Return the (x, y) coordinate for the center point of the cell that contains the specified text.  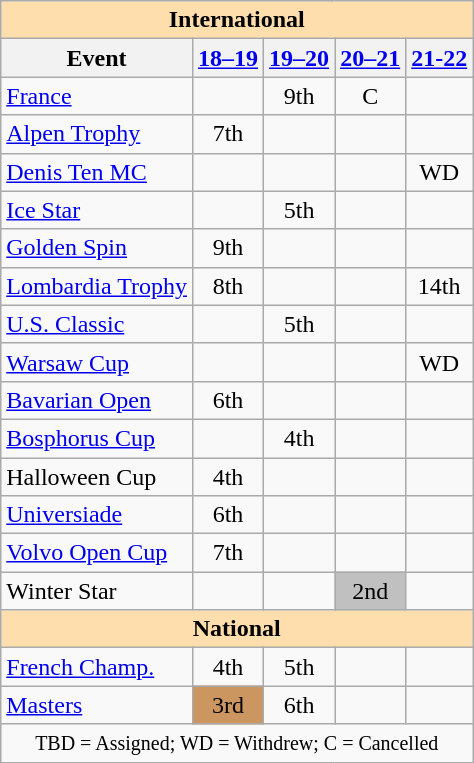
18–19 (228, 58)
Denis Ten MC (97, 172)
Halloween Cup (97, 477)
Masters (97, 705)
International (237, 20)
French Champ. (97, 667)
3rd (228, 705)
Bosphorus Cup (97, 438)
France (97, 96)
Golden Spin (97, 248)
20–21 (370, 58)
Volvo Open Cup (97, 553)
2nd (370, 591)
Winter Star (97, 591)
19–20 (300, 58)
8th (228, 286)
TBD = Assigned; WD = Withdrew; C = Cancelled (237, 743)
Ice Star (97, 210)
Alpen Trophy (97, 134)
C (370, 96)
Lombardia Trophy (97, 286)
Warsaw Cup (97, 362)
U.S. Classic (97, 324)
14th (440, 286)
Event (97, 58)
Universiade (97, 515)
Bavarian Open (97, 400)
National (237, 629)
21-22 (440, 58)
